Pinpoint the cell where the given text exists, returning its (X, Y) midpoint coordinate. 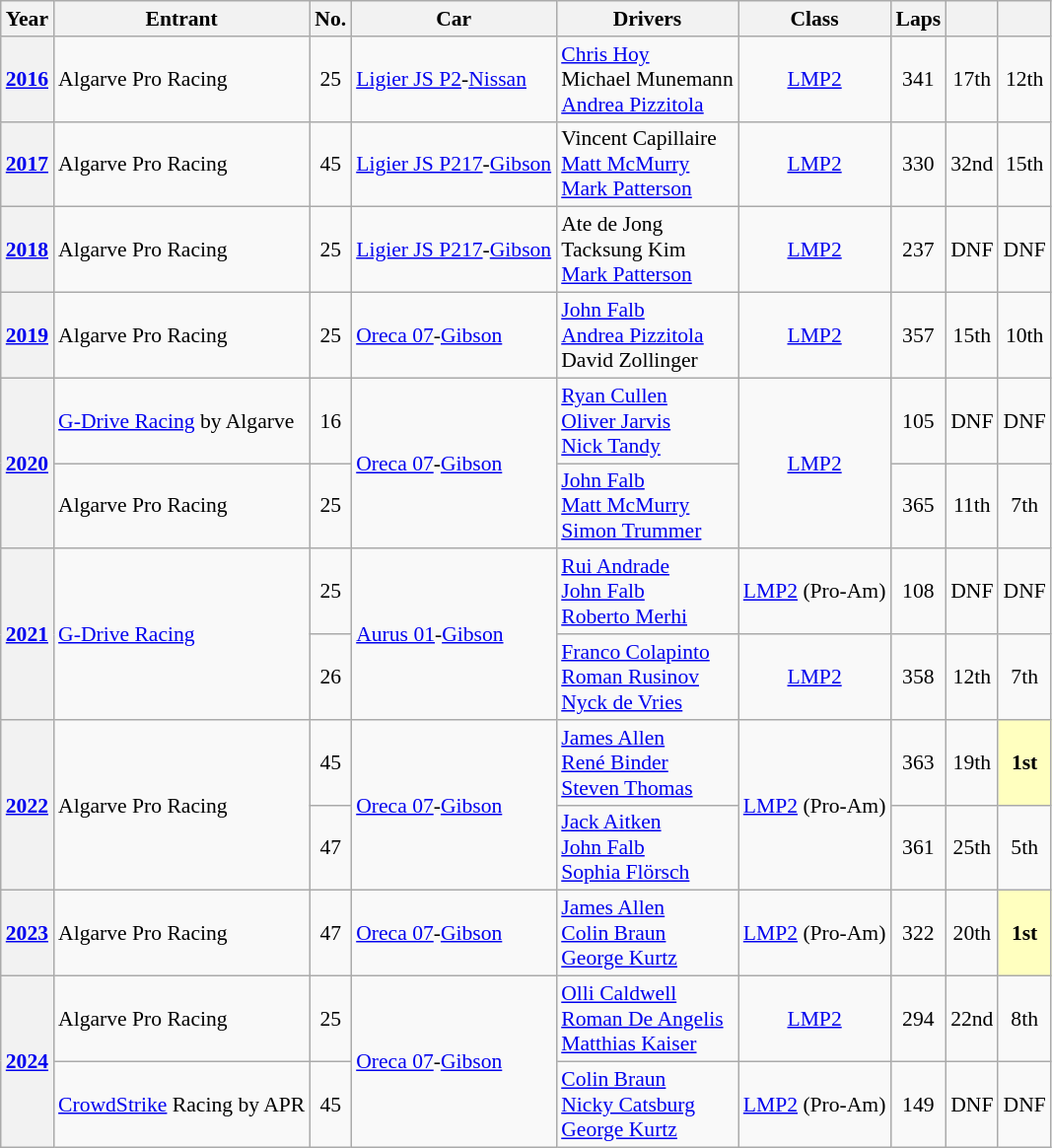
22nd (972, 1020)
2021 (28, 635)
2020 (28, 464)
17th (972, 79)
361 (918, 848)
363 (918, 763)
Year (28, 19)
108 (918, 592)
Ryan Cullen Oliver Jarvis Nick Tandy (647, 420)
CrowdStrike Racing by APR (181, 1105)
10th (1023, 335)
James Allen Colin Braun George Kurtz (647, 933)
5th (1023, 848)
16 (330, 420)
Car (454, 19)
Ate de Jong Tacksung Kim Mark Patterson (647, 251)
James Allen René Binder Steven Thomas (647, 763)
358 (918, 677)
8th (1023, 1020)
2024 (28, 1061)
John Falb Matt McMurry Simon Trummer (647, 507)
2018 (28, 251)
Class (814, 19)
Franco Colapinto Roman Rusinov Nyck de Vries (647, 677)
330 (918, 164)
365 (918, 507)
G-Drive Racing (181, 635)
2022 (28, 805)
Entrant (181, 19)
No. (330, 19)
26 (330, 677)
25th (972, 848)
2016 (28, 79)
20th (972, 933)
341 (918, 79)
Drivers (647, 19)
2019 (28, 335)
237 (918, 251)
Ligier JS P2-Nissan (454, 79)
Colin Braun Nicky Catsburg George Kurtz (647, 1105)
Rui Andrade John Falb Roberto Merhi (647, 592)
Laps (918, 19)
2017 (28, 164)
Jack Aitken John Falb Sophia Flörsch (647, 848)
11th (972, 507)
2023 (28, 933)
G-Drive Racing by Algarve (181, 420)
Chris Hoy Michael Munemann Andrea Pizzitola (647, 79)
19th (972, 763)
Vincent Capillaire Matt McMurry Mark Patterson (647, 164)
294 (918, 1020)
149 (918, 1105)
105 (918, 420)
32nd (972, 164)
John Falb Andrea Pizzitola David Zollinger (647, 335)
357 (918, 335)
Aurus 01-Gibson (454, 635)
Olli Caldwell Roman De Angelis Matthias Kaiser (647, 1020)
322 (918, 933)
